Output the (x, y) coordinate of the center of the cell containing the given text.  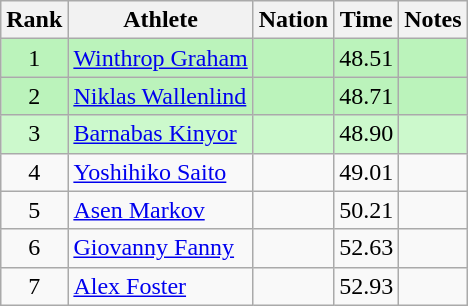
48.51 (366, 58)
48.90 (366, 134)
Asen Markov (160, 210)
Athlete (160, 20)
6 (34, 248)
52.93 (366, 286)
4 (34, 172)
Niklas Wallenlind (160, 96)
48.71 (366, 96)
5 (34, 210)
Winthrop Graham (160, 58)
49.01 (366, 172)
Time (366, 20)
50.21 (366, 210)
2 (34, 96)
Rank (34, 20)
52.63 (366, 248)
Alex Foster (160, 286)
Yoshihiko Saito (160, 172)
7 (34, 286)
Giovanny Fanny (160, 248)
Barnabas Kinyor (160, 134)
Notes (433, 20)
3 (34, 134)
Nation (293, 20)
1 (34, 58)
